Search for the cell housing the specified text and yield its [X, Y] center coordinate. 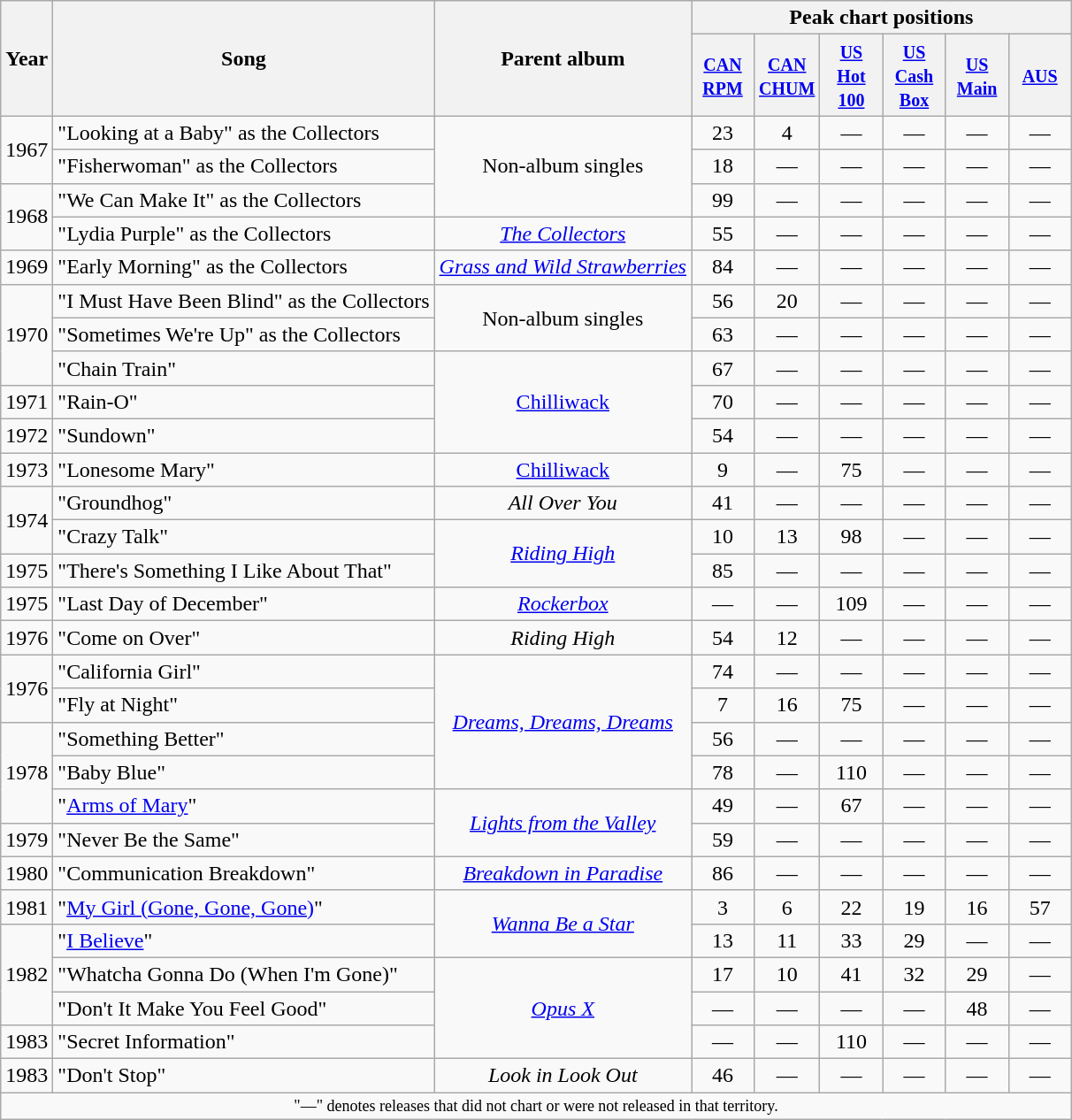
1973 [27, 470]
59 [724, 840]
"There's Something I Like About That" [244, 571]
Look in Look Out [563, 1076]
"Fisherwoman" as the Collectors [244, 166]
98 [851, 537]
9 [724, 470]
1974 [27, 520]
48 [976, 1008]
US Main [976, 75]
"Don't It Make You Feel Good" [244, 1008]
"My Girl (Gone, Gone, Gone)" [244, 907]
AUS [1040, 75]
"Last Day of December" [244, 604]
32 [915, 974]
4 [787, 133]
Dreams, Dreams, Dreams [563, 722]
US Hot 100 [851, 75]
Peak chart positions [882, 18]
Song [244, 58]
84 [724, 267]
1982 [27, 974]
1978 [27, 772]
The Collectors [563, 234]
Wanna Be a Star [563, 924]
"Arms of Mary" [244, 806]
3 [724, 907]
"Come on Over" [244, 638]
"We Can Make It" as the Collectors [244, 200]
12 [787, 638]
"Don't Stop" [244, 1076]
1972 [27, 435]
"Sundown" [244, 435]
"—" denotes releases that did not chart or were not released in that territory. [536, 1106]
74 [724, 671]
"Crazy Talk" [244, 537]
"Whatcha Gonna Do (When I'm Gone)" [244, 974]
"I Believe" [244, 940]
22 [851, 907]
46 [724, 1076]
"Looking at a Baby" as the Collectors [244, 133]
6 [787, 907]
1970 [27, 334]
"Rain-O" [244, 402]
US Cash Box [915, 75]
Breakdown in Paradise [563, 873]
86 [724, 873]
Lights from the Valley [563, 823]
63 [724, 334]
1969 [27, 267]
78 [724, 772]
"Never Be the Same" [244, 840]
1979 [27, 840]
20 [787, 301]
"Sometimes We're Up" as the Collectors [244, 334]
57 [1040, 907]
CANRPM [724, 75]
"Chain Train" [244, 368]
Year [27, 58]
7 [724, 705]
"Communication Breakdown" [244, 873]
"I Must Have Been Blind" as the Collectors [244, 301]
23 [724, 133]
"Fly at Night" [244, 705]
Rockerbox [563, 604]
85 [724, 571]
55 [724, 234]
All Over You [563, 503]
99 [724, 200]
Grass and Wild Strawberries [563, 267]
11 [787, 940]
18 [724, 166]
109 [851, 604]
1981 [27, 907]
"Lonesome Mary" [244, 470]
"Groundhog" [244, 503]
17 [724, 974]
33 [851, 940]
1971 [27, 402]
70 [724, 402]
1967 [27, 150]
"Early Morning" as the Collectors [244, 267]
Parent album [563, 58]
"Secret Information" [244, 1042]
1968 [27, 217]
19 [915, 907]
"Baby Blue" [244, 772]
49 [724, 806]
Opus X [563, 1008]
"Something Better" [244, 739]
"Lydia Purple" as the Collectors [244, 234]
"California Girl" [244, 671]
1980 [27, 873]
CANCHUM [787, 75]
